Search for the cell housing the specified text and yield its (x, y) center coordinate. 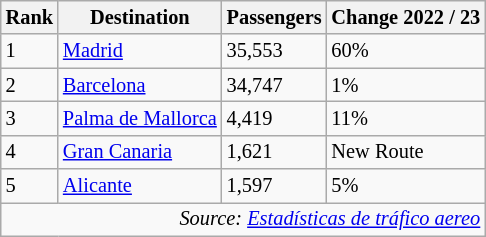
4,419 (274, 118)
Gran Canaria (140, 152)
1 (30, 51)
Destination (140, 17)
35,553 (274, 51)
1% (406, 85)
Barcelona (140, 85)
4 (30, 152)
Palma de Mallorca (140, 118)
Source: Estadísticas de tráfico aereo (243, 219)
Rank (30, 17)
1,597 (274, 186)
5% (406, 186)
Madrid (140, 51)
Passengers (274, 17)
Change 2022 / 23 (406, 17)
60% (406, 51)
5 (30, 186)
Alicante (140, 186)
New Route (406, 152)
34,747 (274, 85)
1,621 (274, 152)
3 (30, 118)
2 (30, 85)
11% (406, 118)
